Search for the cell housing the specified text and yield its [x, y] center coordinate. 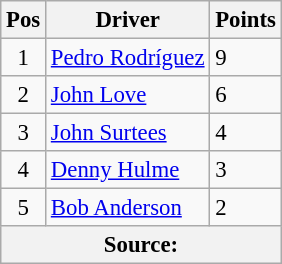
Bob Anderson [128, 208]
6 [246, 95]
1 [24, 58]
5 [24, 208]
Source: [141, 245]
John Surtees [128, 133]
9 [246, 58]
Pos [24, 20]
Denny Hulme [128, 170]
Driver [128, 20]
Points [246, 20]
Pedro Rodríguez [128, 58]
John Love [128, 95]
